Locate the cell with the specified text and output its (x, y) center coordinate. 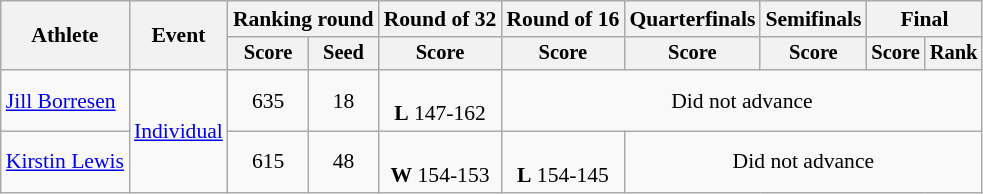
Rank (954, 54)
Athlete (65, 36)
Round of 32 (440, 19)
Event (178, 36)
18 (343, 100)
48 (343, 162)
Jill Borresen (65, 100)
Ranking round (304, 19)
Semifinals (813, 19)
615 (268, 162)
Seed (343, 54)
L 147-162 (440, 100)
Round of 16 (562, 19)
Final (924, 19)
Individual (178, 131)
Kirstin Lewis (65, 162)
L 154-145 (562, 162)
635 (268, 100)
W 154-153 (440, 162)
Quarterfinals (692, 19)
